Locate the cell with the specified text and output its [X, Y] center coordinate. 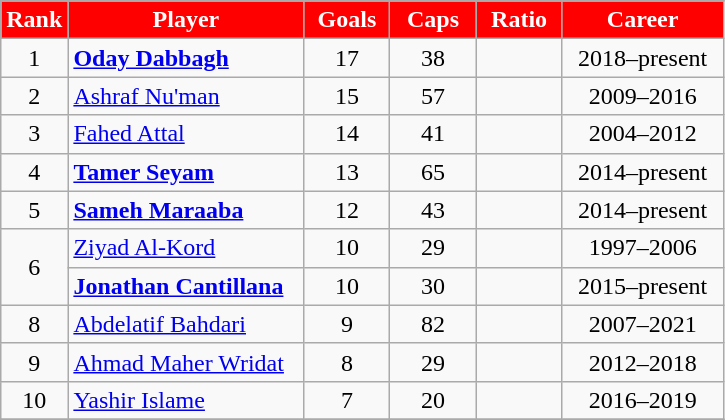
2018–present [642, 58]
Abdelatif Bahdari [186, 324]
5 [34, 210]
17 [347, 58]
2004–2012 [642, 134]
1997–2006 [642, 248]
Ashraf Nu'man [186, 96]
Ziyad Al-Kord [186, 248]
65 [433, 172]
20 [433, 400]
6 [34, 267]
Tamer Seyam [186, 172]
2012–2018 [642, 362]
Goals [347, 20]
2015–present [642, 286]
14 [347, 134]
Ratio [519, 20]
2009–2016 [642, 96]
57 [433, 96]
3 [34, 134]
1 [34, 58]
38 [433, 58]
82 [433, 324]
2 [34, 96]
Caps [433, 20]
Yashir Islame [186, 400]
Fahed Attal [186, 134]
41 [433, 134]
Ahmad Maher Wridat [186, 362]
4 [34, 172]
Rank [34, 20]
2016–2019 [642, 400]
30 [433, 286]
Oday Dabbagh [186, 58]
Career [642, 20]
Sameh Maraaba [186, 210]
15 [347, 96]
12 [347, 210]
Player [186, 20]
43 [433, 210]
2007–2021 [642, 324]
Jonathan Cantillana [186, 286]
7 [347, 400]
13 [347, 172]
